Determine the (x, y) coordinate at the center of the cell enclosing the given text.  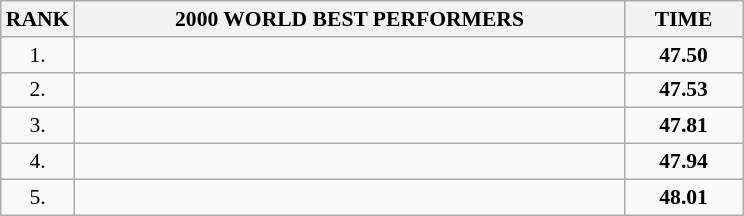
5. (38, 197)
TIME (684, 19)
1. (38, 55)
2000 WORLD BEST PERFORMERS (349, 19)
3. (38, 126)
2. (38, 90)
47.81 (684, 126)
47.53 (684, 90)
47.50 (684, 55)
RANK (38, 19)
48.01 (684, 197)
47.94 (684, 162)
4. (38, 162)
